From the cell containing the given text, extract its center point as [x, y] coordinate. 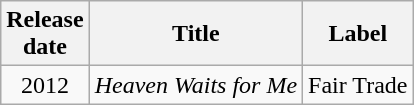
Heaven Waits for Me [196, 85]
Releasedate [45, 34]
Fair Trade [358, 85]
2012 [45, 85]
Label [358, 34]
Title [196, 34]
